Output the [x, y] coordinate of the center of the cell containing the given text.  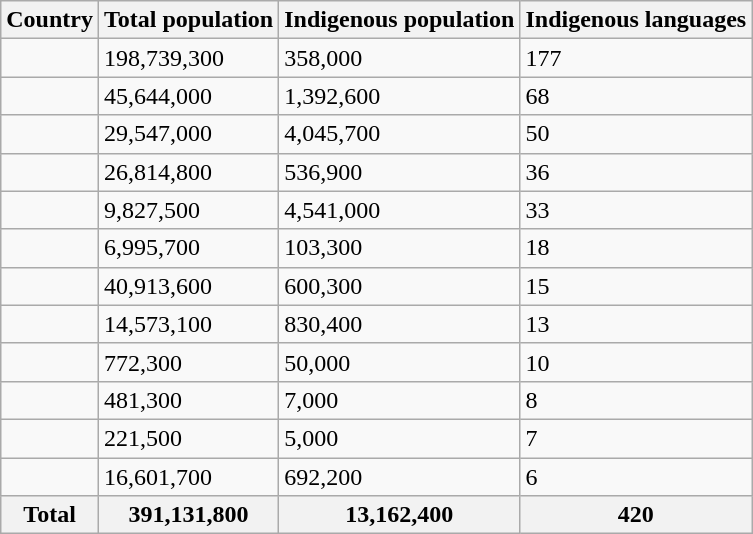
103,300 [400, 248]
36 [636, 172]
391,131,800 [188, 515]
7,000 [400, 400]
9,827,500 [188, 210]
7 [636, 438]
600,300 [400, 286]
29,547,000 [188, 134]
481,300 [188, 400]
692,200 [400, 477]
772,300 [188, 362]
4,541,000 [400, 210]
14,573,100 [188, 324]
1,392,600 [400, 96]
18 [636, 248]
Total population [188, 20]
358,000 [400, 58]
Country [50, 20]
13 [636, 324]
40,913,600 [188, 286]
16,601,700 [188, 477]
420 [636, 515]
6,995,700 [188, 248]
45,644,000 [188, 96]
Total [50, 515]
830,400 [400, 324]
33 [636, 210]
26,814,800 [188, 172]
15 [636, 286]
198,739,300 [188, 58]
13,162,400 [400, 515]
Indigenous languages [636, 20]
5,000 [400, 438]
68 [636, 96]
50,000 [400, 362]
177 [636, 58]
10 [636, 362]
50 [636, 134]
4,045,700 [400, 134]
536,900 [400, 172]
6 [636, 477]
Indigenous population [400, 20]
221,500 [188, 438]
8 [636, 400]
